Identify which cell holds the provided text, then report its (x, y) central coordinate. 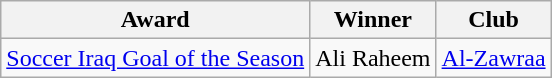
Award (156, 20)
Al-Zawraa (494, 58)
Club (494, 20)
Ali Raheem (373, 58)
Soccer Iraq Goal of the Season (156, 58)
Winner (373, 20)
